Provide the [X, Y] coordinate of the cell's center where the given text is located.  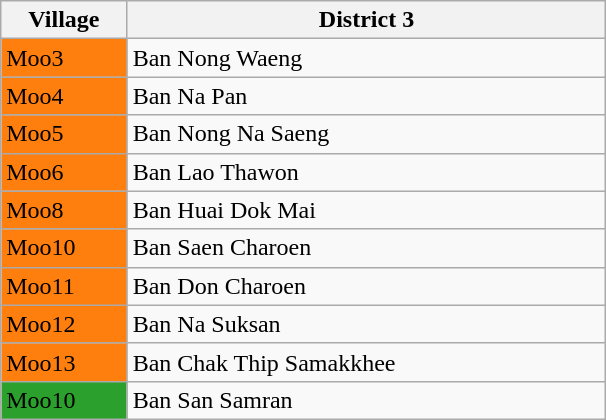
Ban Na Pan [366, 96]
Moo11 [64, 286]
Village [64, 20]
Ban Don Charoen [366, 286]
Ban Nong Na Saeng [366, 134]
Ban Saen Charoen [366, 248]
Ban San Samran [366, 400]
Ban Huai Dok Mai [366, 210]
Moo8 [64, 210]
Ban Na Suksan [366, 324]
Moo13 [64, 362]
District 3 [366, 20]
Moo5 [64, 134]
Ban Lao Thawon [366, 172]
Moo4 [64, 96]
Ban Nong Waeng [366, 58]
Moo6 [64, 172]
Moo12 [64, 324]
Moo3 [64, 58]
Ban Chak Thip Samakkhee [366, 362]
